Return (x, y) of the center of cell containing provided text 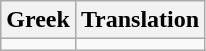
Translation (140, 20)
Greek (38, 20)
